Output the [X, Y] coordinate of the center of the cell containing the given text.  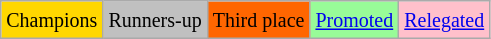
Third place [258, 20]
Champions [52, 20]
Runners-up [155, 20]
Promoted [354, 20]
Relegated [444, 20]
